Return (X, Y) of the center of cell containing provided text 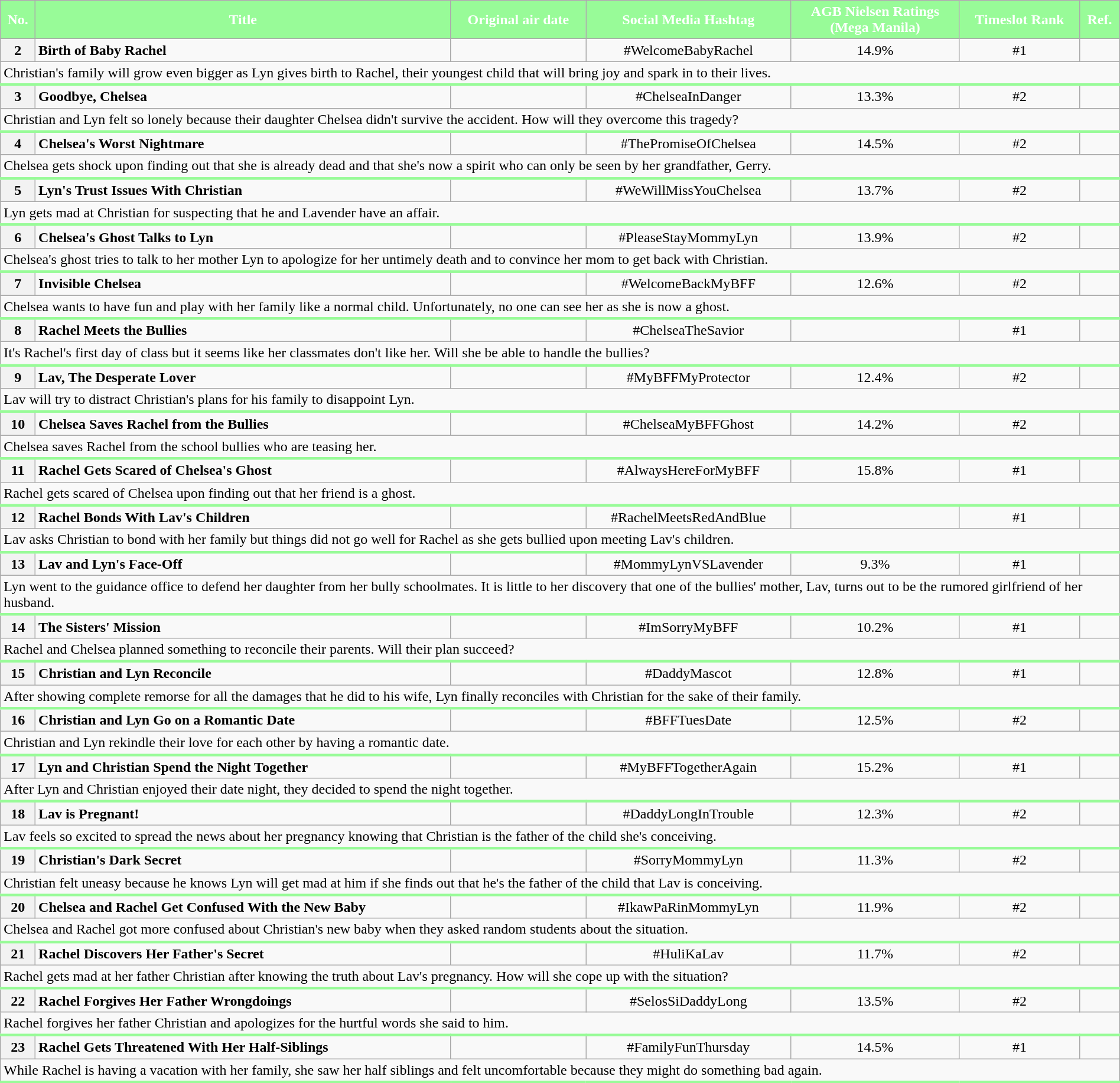
Chelsea wants to have fun and play with her family like a normal child. Unfortunately, no one can see her as she is now a ghost. (560, 307)
#ChelseaTheSavior (689, 330)
Rachel and Chelsea planned something to reconcile their parents. Will their plan succeed? (560, 650)
Chelsea's Ghost Talks to Lyn (243, 237)
#SelosSiDaddyLong (689, 1000)
Rachel gets mad at her father Christian after knowing the truth about Lav's pregnancy. How will she cope up with the situation? (560, 977)
Lav will try to distract Christian's plans for his family to disappoint Lyn. (560, 400)
Lav and Lyn's Face-Off (243, 564)
#HuliKaLav (689, 954)
Timeslot Rank (1020, 20)
Lav feels so excited to spread the news about her pregnancy knowing that Christian is the father of the child she's conceiving. (560, 837)
Christian and Lyn felt so lonely because their daughter Chelsea didn't survive the accident. How will they overcome this tragedy? (560, 120)
16 (18, 720)
#ThePromiseOfChelsea (689, 143)
Rachel Discovers Her Father's Secret (243, 954)
3 (18, 96)
#WelcomeBabyRachel (689, 50)
#MyBFFTogetherAgain (689, 766)
Social Media Hashtag (689, 20)
20 (18, 907)
Invisible Chelsea (243, 283)
11 (18, 470)
13 (18, 564)
6 (18, 237)
Christian and Lyn Reconcile (243, 673)
Rachel forgives her father Christian and apologizes for the hurtful words she said to him. (560, 1023)
#AlwaysHereForMyBFF (689, 470)
14.2% (875, 423)
15.2% (875, 766)
Lav is Pregnant! (243, 813)
19 (18, 860)
#PleaseStayMommyLyn (689, 237)
Christian and Lyn rekindle their love for each other by having a romantic date. (560, 743)
21 (18, 954)
12.6% (875, 283)
Christian's family will grow even bigger as Lyn gives birth to Rachel, their youngest child that will bring joy and spark in to their lives. (560, 73)
13.7% (875, 190)
Chelsea Saves Rachel from the Bullies (243, 423)
7 (18, 283)
No. (18, 20)
After Lyn and Christian enjoyed their date night, they decided to spend the night together. (560, 790)
2 (18, 50)
Original air date (519, 20)
While Rachel is having a vacation with her family, she saw her half siblings and felt uncomfortable because they might do something bad again. (560, 1070)
12 (18, 517)
AGB Nielsen Ratings(Mega Manila) (875, 20)
4 (18, 143)
13.9% (875, 237)
12.5% (875, 720)
The Sisters' Mission (243, 627)
12.4% (875, 377)
5 (18, 190)
#WelcomeBackMyBFF (689, 283)
9.3% (875, 564)
Chelsea gets shock upon finding out that she is already dead and that she's now a spirit who can only be seen by her grandfather, Gerry. (560, 167)
Christian felt uneasy because he knows Lyn will get mad at him if she finds out that he's the father of the child that Lav is conceiving. (560, 883)
Lyn and Christian Spend the Night Together (243, 766)
Christian's Dark Secret (243, 860)
11.9% (875, 907)
Ref. (1100, 20)
#BFFTuesDate (689, 720)
Chelsea's ghost tries to talk to her mother Lyn to apologize for her untimely death and to convince her mom to get back with Christian. (560, 260)
Chelsea saves Rachel from the school bullies who are teasing her. (560, 447)
Rachel Bonds With Lav's Children (243, 517)
Lav asks Christian to bond with her family but things did not go well for Rachel as she gets bullied upon meeting Lav's children. (560, 540)
Lav, The Desperate Lover (243, 377)
Chelsea and Rachel Get Confused With the New Baby (243, 907)
9 (18, 377)
12.3% (875, 813)
15 (18, 673)
Rachel Gets Scared of Chelsea's Ghost (243, 470)
#WeWillMissYouChelsea (689, 190)
Birth of Baby Rachel (243, 50)
#FamilyFunThursday (689, 1047)
Rachel Gets Threatened With Her Half-Siblings (243, 1047)
#MommyLynVSLavender (689, 564)
#RachelMeetsRedAndBlue (689, 517)
#DaddyMascot (689, 673)
#SorryMommyLyn (689, 860)
#DaddyLongInTrouble (689, 813)
Lyn gets mad at Christian for suspecting that he and Lavender have an affair. (560, 213)
#MyBFFMyProtector (689, 377)
Christian and Lyn Go on a Romantic Date (243, 720)
Rachel Forgives Her Father Wrongdoings (243, 1000)
22 (18, 1000)
13.5% (875, 1000)
#IkawPaRinMommyLyn (689, 907)
Title (243, 20)
It's Rachel's first day of class but it seems like her classmates don't like her. Will she be able to handle the bullies? (560, 354)
#ChelseaMyBFFGhost (689, 423)
10 (18, 423)
12.8% (875, 673)
8 (18, 330)
Lyn's Trust Issues With Christian (243, 190)
15.8% (875, 470)
#ImSorryMyBFF (689, 627)
13.3% (875, 96)
Rachel gets scared of Chelsea upon finding out that her friend is a ghost. (560, 494)
11.3% (875, 860)
14 (18, 627)
Chelsea and Rachel got more confused about Christian's new baby when they asked random students about the situation. (560, 930)
23 (18, 1047)
18 (18, 813)
10.2% (875, 627)
#ChelseaInDanger (689, 96)
11.7% (875, 954)
Goodbye, Chelsea (243, 96)
Chelsea's Worst Nightmare (243, 143)
14.9% (875, 50)
After showing complete remorse for all the damages that he did to his wife, Lyn finally reconciles with Christian for the sake of their family. (560, 697)
17 (18, 766)
Rachel Meets the Bullies (243, 330)
